Provide the [x, y] coordinate of the cell's center where the given text is located.  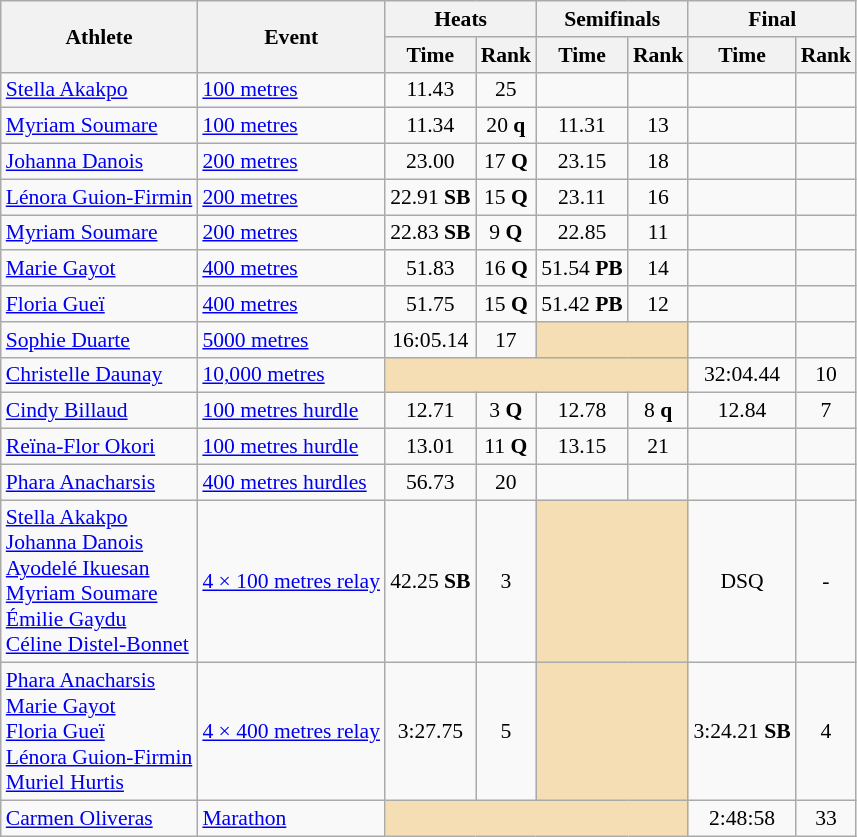
11 [658, 233]
10 [826, 375]
11.43 [430, 90]
11.31 [582, 126]
9 Q [506, 233]
Semifinals [612, 19]
51.42 PB [582, 304]
Christelle Daunay [100, 375]
Floria Gueï [100, 304]
Stella Akakpo [100, 90]
17 [506, 340]
3 [506, 582]
13 [658, 126]
13.15 [582, 447]
Marie Gayot [100, 269]
4 × 100 metres relay [291, 582]
23.11 [582, 197]
Cindy Billaud [100, 411]
18 [658, 162]
8 q [658, 411]
25 [506, 90]
22.83 SB [430, 233]
4 × 400 metres relay [291, 732]
51.83 [430, 269]
Final [772, 19]
51.54 PB [582, 269]
2:48:58 [742, 819]
16:05.14 [430, 340]
4 [826, 732]
11.34 [430, 126]
Reïna-Flor Okori [100, 447]
3:27.75 [430, 732]
17 Q [506, 162]
Heats [460, 19]
Carmen Oliveras [100, 819]
Lénora Guion-Firmin [100, 197]
Sophie Duarte [100, 340]
Phara AnacharsisMarie GayotFloria GueïLénora Guion-FirminMuriel Hurtis [100, 732]
- [826, 582]
10,000 metres [291, 375]
23.15 [582, 162]
Event [291, 36]
21 [658, 447]
DSQ [742, 582]
Phara Anacharsis [100, 482]
3 Q [506, 411]
16 Q [506, 269]
13.01 [430, 447]
14 [658, 269]
20 [506, 482]
7 [826, 411]
42.25 SB [430, 582]
Johanna Danois [100, 162]
20 q [506, 126]
23.00 [430, 162]
12.84 [742, 411]
11 Q [506, 447]
16 [658, 197]
56.73 [430, 482]
Athlete [100, 36]
32:04.44 [742, 375]
Marathon [291, 819]
12.78 [582, 411]
5000 metres [291, 340]
22.91 SB [430, 197]
3:24.21 SB [742, 732]
12 [658, 304]
33 [826, 819]
400 metres hurdles [291, 482]
12.71 [430, 411]
22.85 [582, 233]
51.75 [430, 304]
Stella AkakpoJohanna DanoisAyodelé IkuesanMyriam SoumareÉmilie GayduCéline Distel-Bonnet [100, 582]
5 [506, 732]
